Return [x, y] of the center of cell containing provided text 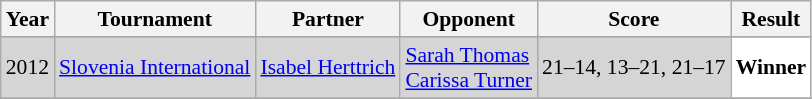
21–14, 13–21, 21–17 [634, 68]
Winner [772, 68]
Opponent [468, 19]
Result [772, 19]
Tournament [154, 19]
Isabel Herttrich [328, 68]
2012 [28, 68]
Score [634, 19]
Sarah Thomas Carissa Turner [468, 68]
Partner [328, 19]
Slovenia International [154, 68]
Year [28, 19]
